Detect which cell encompasses the target text, then output its [x, y] center coordinate. 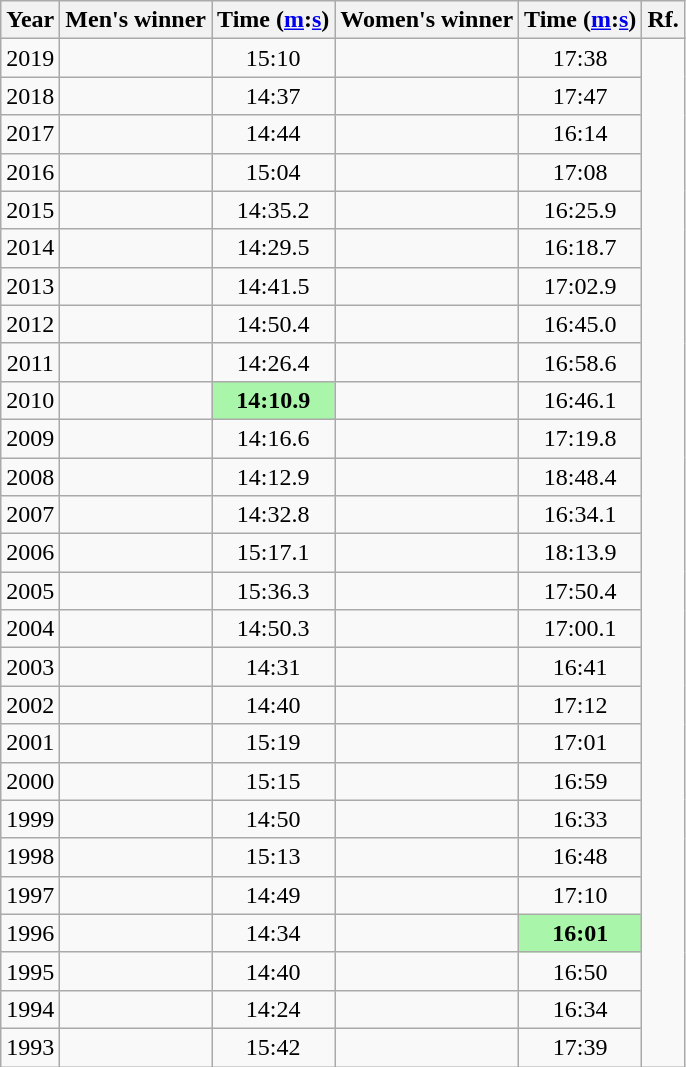
17:19.8 [580, 438]
14:24 [274, 1009]
15:17.1 [274, 553]
2013 [30, 286]
Women's winner [427, 20]
2001 [30, 743]
Rf. [663, 20]
14:50 [274, 819]
14:16.6 [274, 438]
2017 [30, 134]
15:36.3 [274, 591]
16:50 [580, 971]
16:41 [580, 667]
17:02.9 [580, 286]
16:14 [580, 134]
2012 [30, 324]
14:50.3 [274, 629]
15:10 [274, 58]
16:33 [580, 819]
1997 [30, 895]
2000 [30, 781]
2008 [30, 477]
18:13.9 [580, 553]
1994 [30, 1009]
16:46.1 [580, 400]
2014 [30, 248]
2002 [30, 705]
2004 [30, 629]
2015 [30, 210]
14:10.9 [274, 400]
14:41.5 [274, 286]
15:13 [274, 857]
Year [30, 20]
1995 [30, 971]
14:29.5 [274, 248]
18:48.4 [580, 477]
16:58.6 [580, 362]
16:01 [580, 933]
2009 [30, 438]
16:25.9 [580, 210]
Men's winner [136, 20]
16:45.0 [580, 324]
17:47 [580, 96]
2003 [30, 667]
2006 [30, 553]
14:31 [274, 667]
14:49 [274, 895]
16:18.7 [580, 248]
2005 [30, 591]
14:26.4 [274, 362]
14:34 [274, 933]
1999 [30, 819]
14:32.8 [274, 515]
15:15 [274, 781]
17:39 [580, 1047]
2010 [30, 400]
1993 [30, 1047]
1996 [30, 933]
2011 [30, 362]
16:34 [580, 1009]
15:04 [274, 172]
14:50.4 [274, 324]
2016 [30, 172]
17:08 [580, 172]
14:37 [274, 96]
17:50.4 [580, 591]
14:12.9 [274, 477]
14:44 [274, 134]
14:35.2 [274, 210]
17:38 [580, 58]
2018 [30, 96]
2007 [30, 515]
16:34.1 [580, 515]
17:10 [580, 895]
17:00.1 [580, 629]
17:01 [580, 743]
15:42 [274, 1047]
16:48 [580, 857]
2019 [30, 58]
15:19 [274, 743]
17:12 [580, 705]
1998 [30, 857]
16:59 [580, 781]
